Search for the cell housing the specified text and yield its [x, y] center coordinate. 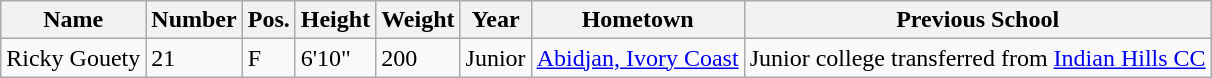
200 [418, 58]
Weight [418, 20]
Height [335, 20]
Junior college transferred from Indian Hills CC [978, 58]
Year [496, 20]
Ricky Gouety [74, 58]
Pos. [268, 20]
Name [74, 20]
Hometown [638, 20]
F [268, 58]
Abidjan, Ivory Coast [638, 58]
Junior [496, 58]
6'10" [335, 58]
Previous School [978, 20]
Number [194, 20]
21 [194, 58]
